Detect which cell encompasses the target text, then output its (X, Y) center coordinate. 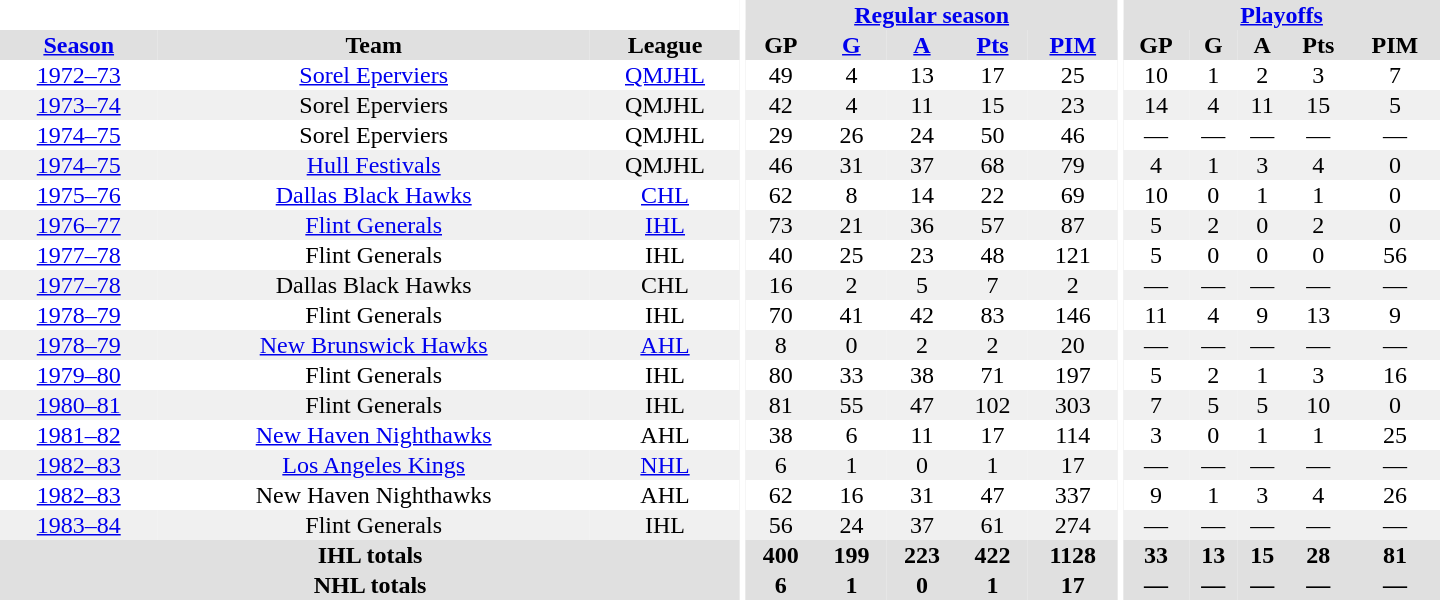
League (665, 45)
1983–84 (78, 525)
1980–81 (78, 405)
1975–76 (78, 195)
223 (922, 555)
1973–74 (78, 105)
61 (992, 525)
1972–73 (78, 75)
422 (992, 555)
197 (1073, 375)
50 (992, 135)
20 (1073, 345)
IHL totals (370, 555)
1128 (1073, 555)
274 (1073, 525)
NHL (665, 465)
400 (782, 555)
49 (782, 75)
102 (992, 405)
22 (992, 195)
73 (782, 225)
New Brunswick Hawks (373, 345)
146 (1073, 315)
29 (782, 135)
1981–82 (78, 435)
199 (852, 555)
79 (1073, 165)
71 (992, 375)
Regular season (932, 15)
Season (78, 45)
1979–80 (78, 375)
68 (992, 165)
57 (992, 225)
Playoffs (1282, 15)
83 (992, 315)
337 (1073, 495)
87 (1073, 225)
Los Angeles Kings (373, 465)
NHL totals (370, 585)
1976–77 (78, 225)
40 (782, 255)
55 (852, 405)
41 (852, 315)
114 (1073, 435)
303 (1073, 405)
80 (782, 375)
Team (373, 45)
36 (922, 225)
48 (992, 255)
121 (1073, 255)
28 (1318, 555)
69 (1073, 195)
70 (782, 315)
Hull Festivals (373, 165)
21 (852, 225)
